Return the (x, y) coordinate for the center point of the cell that contains the specified text.  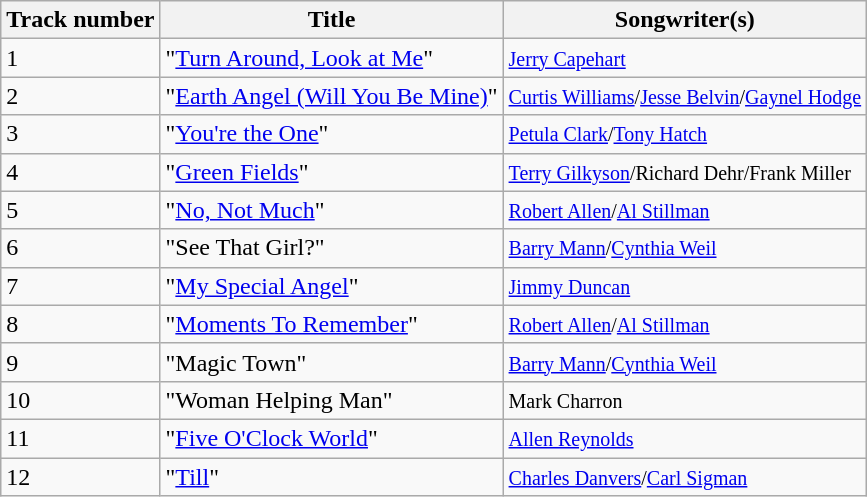
"See That Girl?" (332, 248)
Terry Gilkyson/Richard Dehr/Frank Miller (685, 172)
5 (80, 210)
Mark Charron (685, 400)
6 (80, 248)
11 (80, 438)
Title (332, 20)
10 (80, 400)
7 (80, 286)
1 (80, 58)
"Green Fields" (332, 172)
Jerry Capehart (685, 58)
2 (80, 96)
"My Special Angel" (332, 286)
"Moments To Remember" (332, 324)
Track number (80, 20)
Songwriter(s) (685, 20)
Curtis Williams/Jesse Belvin/Gaynel Hodge (685, 96)
8 (80, 324)
"Till" (332, 477)
4 (80, 172)
9 (80, 362)
"Turn Around, Look at Me" (332, 58)
"Woman Helping Man" (332, 400)
"Magic Town" (332, 362)
"Five O'Clock World" (332, 438)
3 (80, 134)
"Earth Angel (Will You Be Mine)" (332, 96)
Allen Reynolds (685, 438)
Charles Danvers/Carl Sigman (685, 477)
Jimmy Duncan (685, 286)
12 (80, 477)
"No, Not Much" (332, 210)
"You're the One" (332, 134)
Petula Clark/Tony Hatch (685, 134)
